Return the [x, y] coordinate for the center point of the cell that contains the specified text.  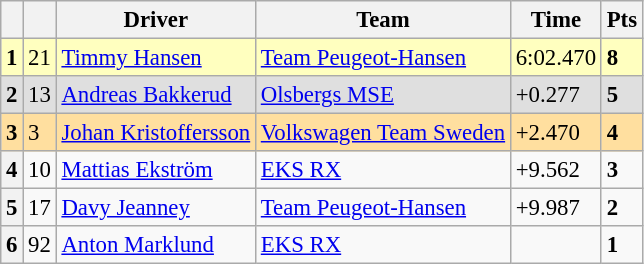
13 [40, 95]
17 [40, 208]
+9.562 [556, 170]
Timmy Hansen [156, 58]
6:02.470 [556, 58]
Johan Kristoffersson [156, 133]
8 [622, 58]
Anton Marklund [156, 245]
Volkswagen Team Sweden [382, 133]
6 [12, 245]
+2.470 [556, 133]
21 [40, 58]
+0.277 [556, 95]
Time [556, 20]
Driver [156, 20]
Davy Jeanney [156, 208]
Andreas Bakkerud [156, 95]
Pts [622, 20]
92 [40, 245]
Mattias Ekström [156, 170]
Olsbergs MSE [382, 95]
+9.987 [556, 208]
10 [40, 170]
Team [382, 20]
